From the cell containing the given text, extract its center point as (X, Y) coordinate. 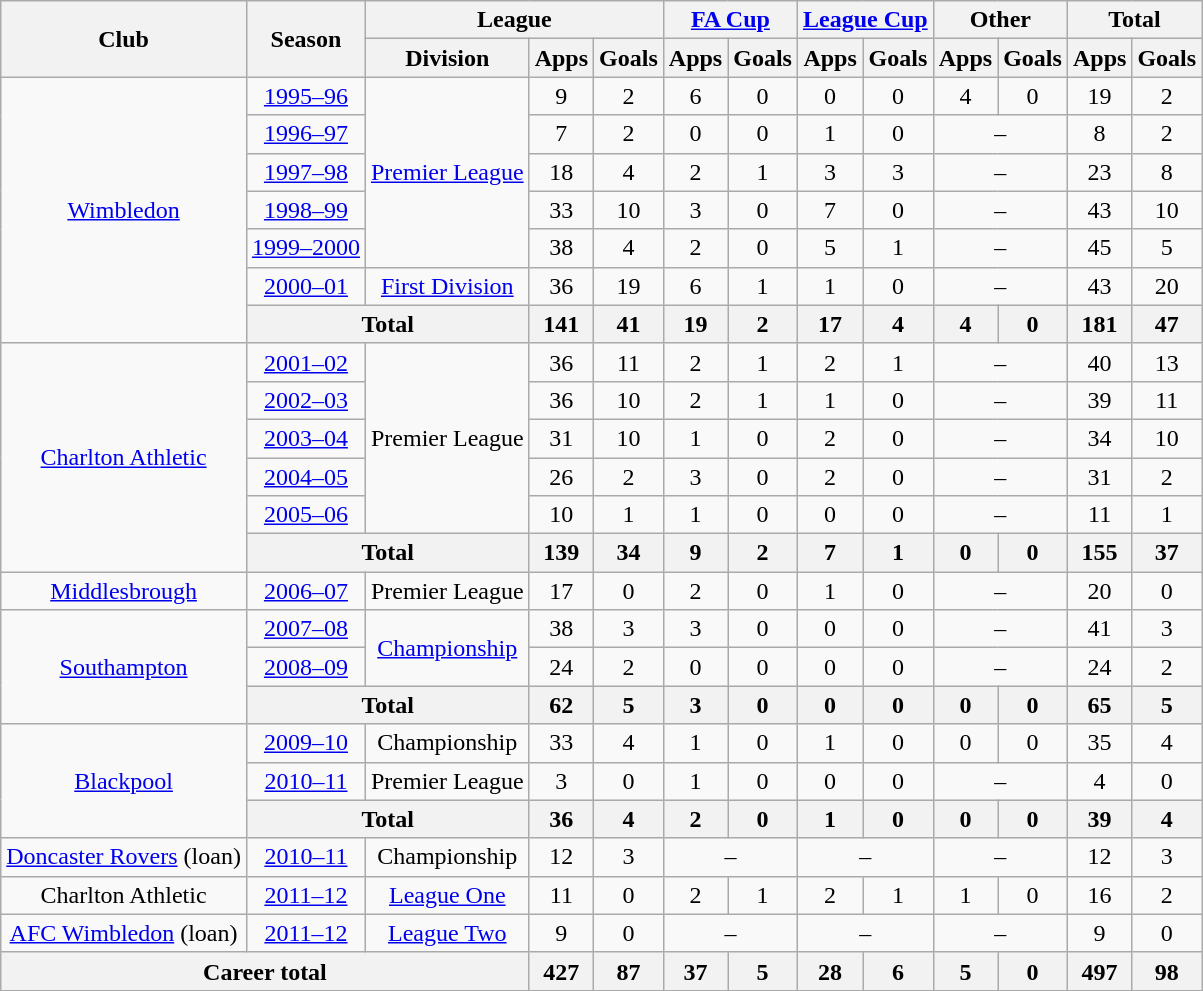
2001–02 (306, 362)
2007–08 (306, 629)
155 (1099, 553)
2002–03 (306, 400)
2005–06 (306, 515)
1995–96 (306, 96)
62 (561, 705)
26 (561, 477)
1999–2000 (306, 248)
2004–05 (306, 477)
141 (561, 324)
First Division (447, 286)
1996–97 (306, 134)
1998–99 (306, 210)
98 (1167, 971)
2006–07 (306, 591)
Career total (265, 971)
45 (1099, 248)
2003–04 (306, 438)
427 (561, 971)
18 (561, 172)
47 (1167, 324)
Other (1000, 20)
497 (1099, 971)
65 (1099, 705)
2000–01 (306, 286)
FA Cup (730, 20)
League (514, 20)
Middlesbrough (124, 591)
League One (447, 895)
16 (1099, 895)
2008–09 (306, 667)
87 (629, 971)
35 (1099, 743)
2009–10 (306, 743)
13 (1167, 362)
League Cup (865, 20)
Wimbledon (124, 210)
28 (830, 971)
AFC Wimbledon (loan) (124, 933)
Club (124, 39)
Doncaster Rovers (loan) (124, 857)
40 (1099, 362)
Division (447, 58)
Southampton (124, 667)
139 (561, 553)
23 (1099, 172)
League Two (447, 933)
Blackpool (124, 781)
Season (306, 39)
1997–98 (306, 172)
181 (1099, 324)
